Extract the (x, y) coordinate from the center of the cell holding the provided text.  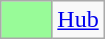
Hub (78, 20)
